Extract the [X, Y] coordinate from the center of the cell holding the provided text.  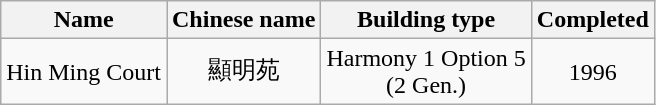
Completed [592, 20]
Chinese name [243, 20]
Hin Ming Court [84, 72]
顯明苑 [243, 72]
1996 [592, 72]
Harmony 1 Option 5(2 Gen.) [426, 72]
Building type [426, 20]
Name [84, 20]
